Provide the (X, Y) coordinate of the cell's center where the given text is located.  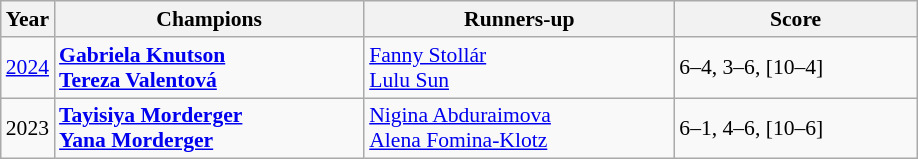
Gabriela Knutson Tereza Valentová (209, 68)
Runners-up (519, 19)
Champions (209, 19)
Score (796, 19)
Fanny Stollár Lulu Sun (519, 68)
Nigina Abduraimova Alena Fomina-Klotz (519, 128)
Year (28, 19)
6–1, 4–6, [10–6] (796, 128)
Tayisiya Morderger Yana Morderger (209, 128)
2024 (28, 68)
6–4, 3–6, [10–4] (796, 68)
2023 (28, 128)
